Output the (X, Y) coordinate of the center of the cell containing the given text.  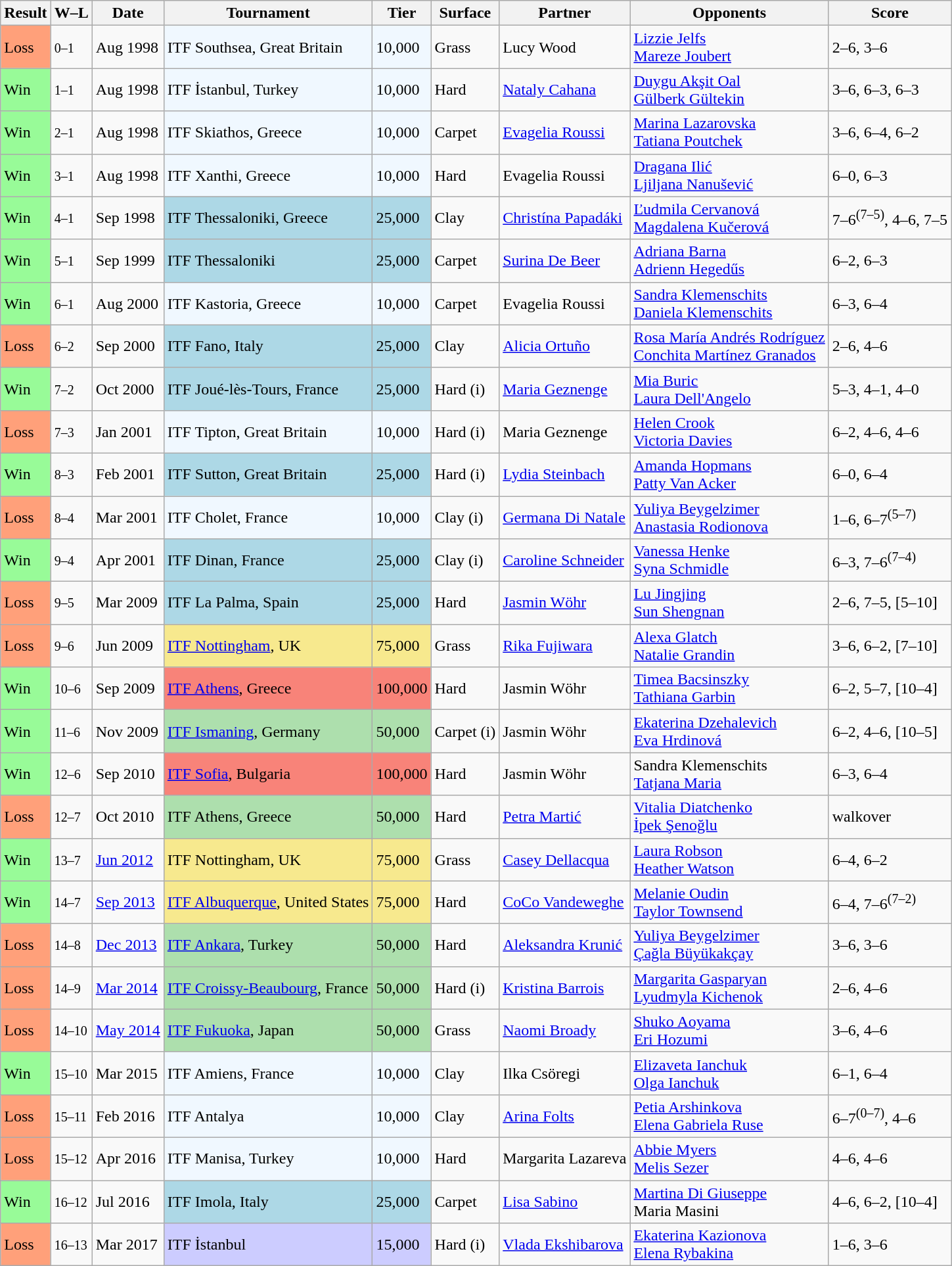
ITF Thessaloniki, Greece (268, 218)
Sandra Klemenschits Daniela Klemenschits (729, 304)
ITF Southsea, Great Britain (268, 47)
ITF Fukuoka, Japan (268, 1031)
1–6, 6–7(5–7) (890, 517)
16–13 (71, 1245)
Surina De Beer (565, 260)
Lu Jingjing Sun Shengnan (729, 603)
W–L (71, 13)
Tournament (268, 13)
Opponents (729, 13)
Mar 2015 (127, 1073)
Amanda Hopmans Patty Van Acker (729, 475)
ITF Kastoria, Greece (268, 304)
Vanessa Henke Syna Schmidle (729, 560)
Lydia Steinbach (565, 475)
8–4 (71, 517)
Apr 2016 (127, 1158)
Jun 2012 (127, 860)
Caroline Schneider (565, 560)
8–3 (71, 475)
Lucy Wood (565, 47)
ITF Manisa, Turkey (268, 1158)
Casey Dellacqua (565, 860)
11–6 (71, 731)
ITF Albuquerque, United States (268, 902)
Oct 2000 (127, 389)
Nataly Cahana (565, 89)
6–2, 6–3 (890, 260)
9–6 (71, 645)
16–12 (71, 1202)
15,000 (402, 1245)
Surface (465, 13)
Score (890, 13)
ITF Sutton, Great Britain (268, 475)
Ekaterina Kazionova Elena Rybakina (729, 1245)
Alexa Glatch Natalie Grandin (729, 645)
5–1 (71, 260)
Marina Lazarovska Tatiana Poutchek (729, 133)
ITF Skiathos, Greece (268, 133)
Petia Arshinkova Elena Gabriela Ruse (729, 1116)
Helen Crook Victoria Davies (729, 431)
ITF Antalya (268, 1116)
7–2 (71, 389)
Ekaterina Dzehalevich Eva Hrdinová (729, 731)
Duygu Akşit Oal Gülberk Gültekin (729, 89)
May 2014 (127, 1031)
Margarita Gasparyan Lyudmyla Kichenok (729, 987)
6–4, 6–2 (890, 860)
12–7 (71, 816)
6–3, 7–6(7–4) (890, 560)
6–0, 6–4 (890, 475)
Lizzie Jelfs Mareze Joubert (729, 47)
10–6 (71, 689)
Alicia Ortuño (565, 346)
3–6, 3–6 (890, 945)
0–1 (71, 47)
Ilka Csöregi (565, 1073)
ITF Croissy-Beaubourg, France (268, 987)
Mia Buric Laura Dell'Angelo (729, 389)
6–2 (71, 346)
6–2, 4–6, [10–5] (890, 731)
Lisa Sabino (565, 1202)
Vlada Ekshibarova (565, 1245)
3–6, 6–2, [7–10] (890, 645)
Jan 2001 (127, 431)
Abbie Myers Melis Sezer (729, 1158)
walkover (890, 816)
1–1 (71, 89)
ITF Ankara, Turkey (268, 945)
Laura Robson Heather Watson (729, 860)
Mar 2017 (127, 1245)
Elizaveta Ianchuk Olga Ianchuk (729, 1073)
Mar 2014 (127, 987)
ITF Xanthi, Greece (268, 175)
Petra Martić (565, 816)
Sandra Klemenschits Tatjana Maria (729, 774)
2–1 (71, 133)
4–6, 6–2, [10–4] (890, 1202)
Rosa María Andrés Rodríguez Conchita Martínez Granados (729, 346)
Feb 2016 (127, 1116)
6–1 (71, 304)
Margarita Lazareva (565, 1158)
Sep 1999 (127, 260)
Mar 2009 (127, 603)
2–6, 7–5, [5–10] (890, 603)
ITF Ismaning, Germany (268, 731)
Sep 2013 (127, 902)
ITF Tipton, Great Britain (268, 431)
15–12 (71, 1158)
13–7 (71, 860)
Carpet (i) (465, 731)
Partner (565, 13)
ITF Cholet, France (268, 517)
4–1 (71, 218)
Melanie Oudin Taylor Townsend (729, 902)
15–11 (71, 1116)
14–7 (71, 902)
Tier (402, 13)
ITF Thessaloniki (268, 260)
9–4 (71, 560)
Nov 2009 (127, 731)
Germana Di Natale (565, 517)
4–6, 4–6 (890, 1158)
ITF Dinan, France (268, 560)
Sep 2009 (127, 689)
6–7(0–7), 4–6 (890, 1116)
6–4, 7–6(7–2) (890, 902)
3–6, 4–6 (890, 1031)
Apr 2001 (127, 560)
Rika Fujiwara (565, 645)
ITF La Palma, Spain (268, 603)
Yuliya Beygelzimer Çağla Büyükakçay (729, 945)
Yuliya Beygelzimer Anastasia Rodionova (729, 517)
1–6, 3–6 (890, 1245)
9–5 (71, 603)
3–6, 6–4, 6–2 (890, 133)
Naomi Broady (565, 1031)
ITF Joué-lès-Tours, France (268, 389)
Jul 2016 (127, 1202)
Dec 2013 (127, 945)
Vitalia Diatchenko İpek Şenoğlu (729, 816)
CoCo Vandeweghe (565, 902)
Feb 2001 (127, 475)
7–6(7–5), 4–6, 7–5 (890, 218)
Sep 2010 (127, 774)
Christína Papadáki (565, 218)
ITF Fano, Italy (268, 346)
Timea Bacsinszky Tathiana Garbin (729, 689)
Ľudmila Cervanová Magdalena Kučerová (729, 218)
Sep 2000 (127, 346)
Oct 2010 (127, 816)
ITF İstanbul (268, 1245)
Adriana Barna Adrienn Hegedűs (729, 260)
ITF İstanbul, Turkey (268, 89)
14–9 (71, 987)
Sep 1998 (127, 218)
ITF Amiens, France (268, 1073)
15–10 (71, 1073)
ITF Sofia, Bulgaria (268, 774)
14–8 (71, 945)
Jun 2009 (127, 645)
Date (127, 13)
3–6, 6–3, 6–3 (890, 89)
6–2, 4–6, 4–6 (890, 431)
Martina Di Giuseppe Maria Masini (729, 1202)
Arina Folts (565, 1116)
6–2, 5–7, [10–4] (890, 689)
6–1, 6–4 (890, 1073)
Aleksandra Krunić (565, 945)
Result (26, 13)
7–3 (71, 431)
12–6 (71, 774)
3–1 (71, 175)
ITF Imola, Italy (268, 1202)
5–3, 4–1, 4–0 (890, 389)
Dragana Ilić Ljiljana Nanušević (729, 175)
14–10 (71, 1031)
Mar 2001 (127, 517)
6–0, 6–3 (890, 175)
Shuko Aoyama Eri Hozumi (729, 1031)
2–6, 3–6 (890, 47)
Aug 2000 (127, 304)
Kristina Barrois (565, 987)
